For the text-containing cell, return its midpoint in [x, y] coordinate format. 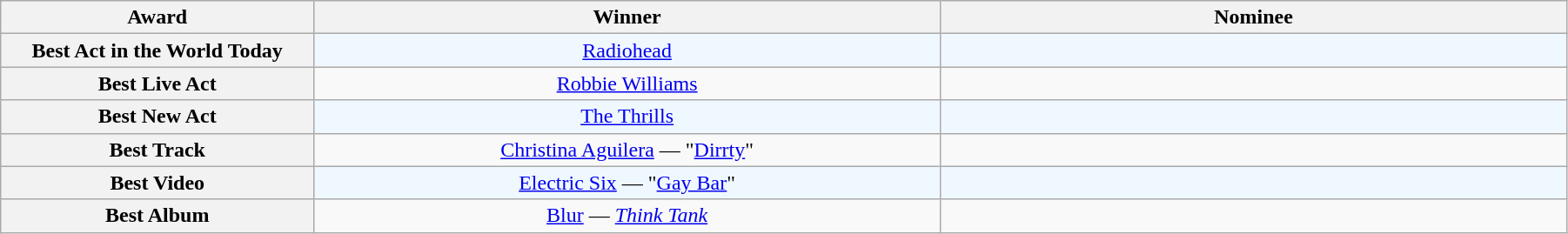
Best Album [157, 216]
Christina Aguilera — "Dirrty" [627, 150]
Winner [627, 17]
Best New Act [157, 117]
Radiohead [627, 50]
Best Track [157, 150]
Robbie Williams [627, 84]
Best Act in the World Today [157, 50]
Award [157, 17]
Blur — Think Tank [627, 216]
Electric Six — "Gay Bar" [627, 183]
The Thrills [627, 117]
Best Live Act [157, 84]
Best Video [157, 183]
Nominee [1254, 17]
